Return the [x, y] coordinate for the center point of the cell that contains the specified text.  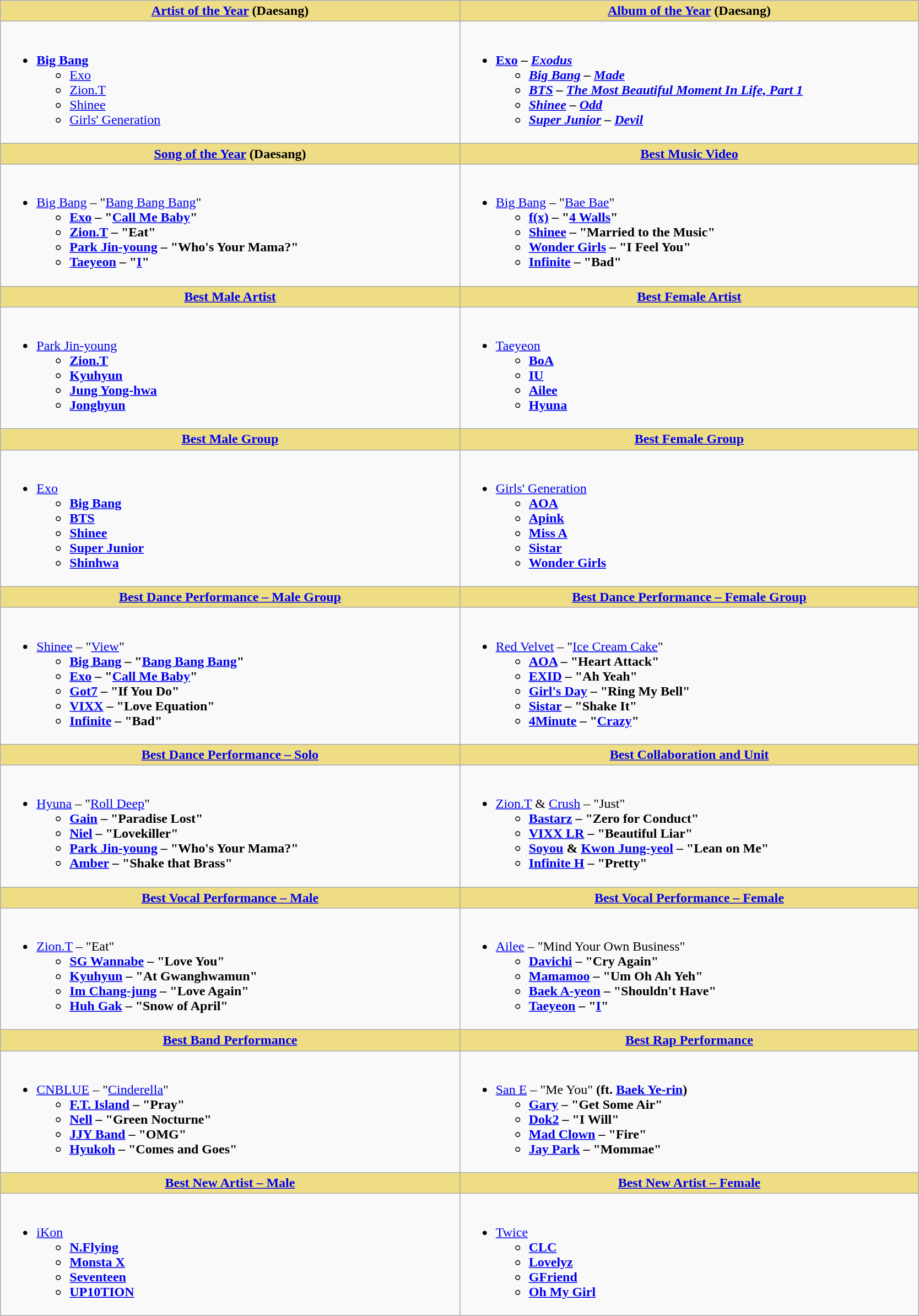
Big Bang – "Bae Bae"f(x) – "4 Walls"Shinee – "Married to the Music"Wonder Girls – "I Feel You"Infinite – "Bad" [689, 225]
Album of the Year (Daesang) [689, 11]
Best Music Video [689, 154]
Best New Artist – Female [689, 1183]
San E – "Me You" (ft. Baek Ye-rin)Gary – "Get Some Air"Dok2 – "I Will"Mad Clown – "Fire"Jay Park – "Mommae" [689, 1112]
Best Vocal Performance – Male [230, 898]
TwiceCLCLovelyzGFriendOh My Girl [689, 1254]
Exo – ExodusBig Bang – MadeBTS – The Most Beautiful Moment In Life, Part 1Shinee – OddSuper Junior – Devil [689, 83]
Best Male Artist [230, 296]
Zion.T & Crush – "Just"Bastarz – "Zero for Conduct"VIXX LR – "Beautiful Liar"Soyou & Kwon Jung-yeol – "Lean on Me"Infinite H – "Pretty" [689, 826]
Girls' GenerationAOAApinkMiss ASistarWonder Girls [689, 518]
Park Jin-youngZion.TKyuhyunJung Yong-hwaJonghyun [230, 368]
Best Dance Performance – Male Group [230, 597]
CNBLUE – "Cinderella"F.T. Island – "Pray"Nell – "Green Nocturne"JJY Band – "OMG"Hyukoh – "Comes and Goes" [230, 1112]
Best Vocal Performance – Female [689, 898]
Big BangExoZion.TShineeGirls' Generation [230, 83]
Red Velvet – "Ice Cream Cake"AOA – "Heart Attack"EXID – "Ah Yeah"Girl's Day – "Ring My Bell"Sistar – "Shake It"4Minute – "Crazy" [689, 676]
Best Male Group [230, 439]
Hyuna – "Roll Deep"Gain – "Paradise Lost"Niel – "Lovekiller"Park Jin-young – "Who's Your Mama?"Amber – "Shake that Brass" [230, 826]
Best Dance Performance – Female Group [689, 597]
iKonN.FlyingMonsta XSeventeenUP10TION [230, 1254]
Artist of the Year (Daesang) [230, 11]
Song of the Year (Daesang) [230, 154]
Best Rap Performance [689, 1040]
Best Dance Performance – Solo [230, 754]
Best Band Performance [230, 1040]
ExoBig BangBTSShineeSuper JuniorShinhwa [230, 518]
Best Collaboration and Unit [689, 754]
Big Bang – "Bang Bang Bang"Exo – "Call Me Baby"Zion.T – "Eat"Park Jin-young – "Who's Your Mama?"Taeyeon – "I" [230, 225]
Best New Artist – Male [230, 1183]
Shinee – "View"Big Bang – "Bang Bang Bang"Exo – "Call Me Baby"Got7 – "If You Do"VIXX – "Love Equation"Infinite – "Bad" [230, 676]
Best Female Artist [689, 296]
Zion.T – "Eat"SG Wannabe – "Love You"Kyuhyun – "At Gwanghwamun"Im Chang-jung – "Love Again"Huh Gak – "Snow of April" [230, 969]
Best Female Group [689, 439]
Ailee – "Mind Your Own Business"Davichi – "Cry Again"Mamamoo – "Um Oh Ah Yeh"Baek A-yeon – "Shouldn't Have"Taeyeon – "I" [689, 969]
TaeyeonBoAIUAileeHyuna [689, 368]
